Capture the cell that displays the provided text and extract its (X, Y) central coordinate. 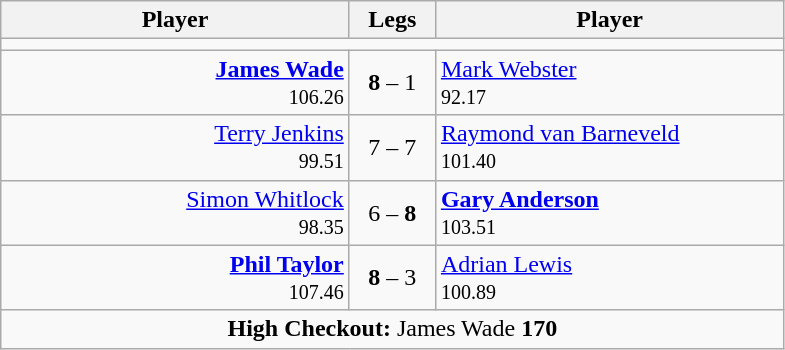
8 – 3 (392, 278)
James Wade 106.26 (176, 82)
6 – 8 (392, 212)
8 – 1 (392, 82)
Raymond van Barneveld 101.40 (610, 148)
Mark Webster 92.17 (610, 82)
Legs (392, 20)
High Checkout: James Wade 170 (392, 329)
Gary Anderson 103.51 (610, 212)
7 – 7 (392, 148)
Simon Whitlock 98.35 (176, 212)
Terry Jenkins 99.51 (176, 148)
Phil Taylor 107.46 (176, 278)
Adrian Lewis 100.89 (610, 278)
